Pinpoint the cell where the given text exists, returning its [x, y] midpoint coordinate. 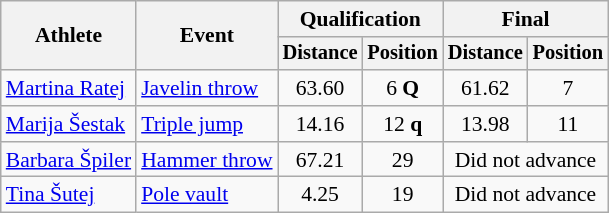
7 [568, 88]
19 [402, 195]
67.21 [320, 160]
Barbara Špiler [68, 160]
Tina Šutej [68, 195]
Final [526, 19]
Qualification [360, 19]
Javelin throw [206, 88]
Triple jump [206, 124]
12 q [402, 124]
29 [402, 160]
6 Q [402, 88]
Martina Ratej [68, 88]
13.98 [486, 124]
Marija Šestak [68, 124]
61.62 [486, 88]
4.25 [320, 195]
14.16 [320, 124]
63.60 [320, 88]
Pole vault [206, 195]
11 [568, 124]
Hammer throw [206, 160]
Event [206, 36]
Athlete [68, 36]
